Scan for the cell matching the given text and deliver its [X, Y] coordinate at center. 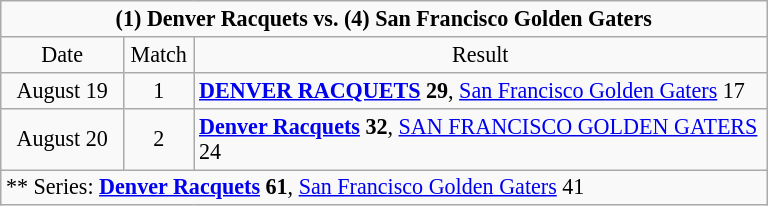
1 [159, 90]
Match [159, 54]
** Series: Denver Racquets 61, San Francisco Golden Gaters 41 [384, 187]
(1) Denver Racquets vs. (4) San Francisco Golden Gaters [384, 18]
August 19 [62, 90]
DENVER RACQUETS 29, San Francisco Golden Gaters 17 [480, 90]
Date [62, 54]
August 20 [62, 138]
Result [480, 54]
Denver Racquets 32, SAN FRANCISCO GOLDEN GATERS 24 [480, 138]
2 [159, 138]
